Identify which cell holds the provided text, then report its [X, Y] central coordinate. 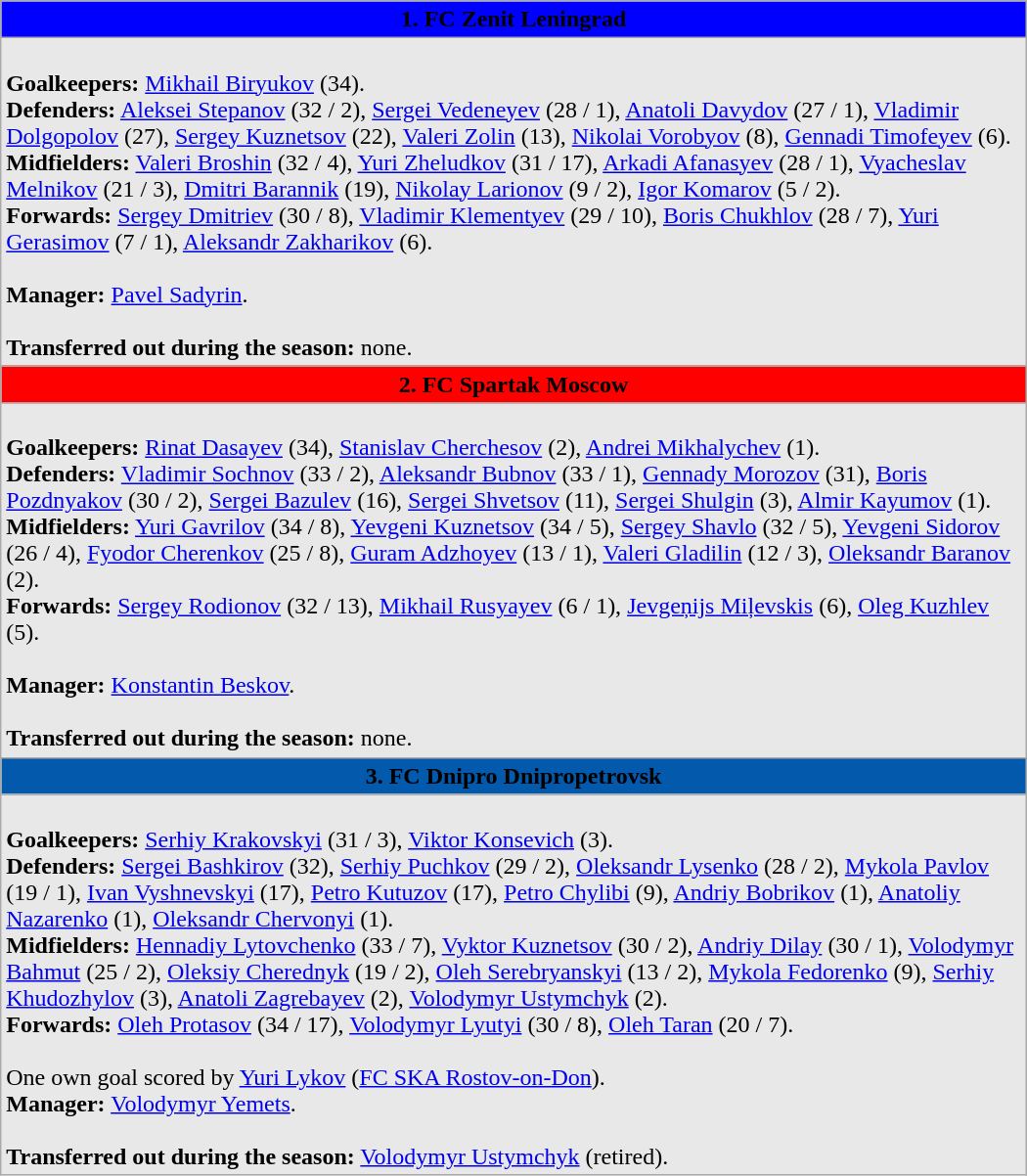
3. FC Dnipro Dnipropetrovsk [513, 776]
1. FC Zenit Leningrad [513, 20]
2. FC Spartak Moscow [513, 384]
